Locate the cell with the specified text and output its [x, y] center coordinate. 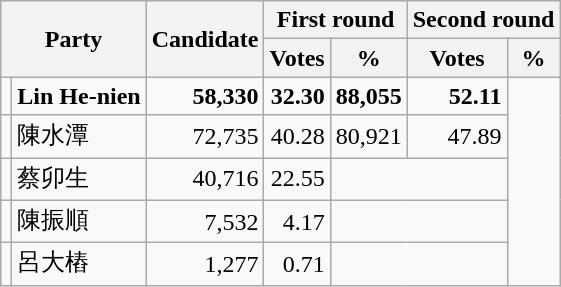
58,330 [205, 96]
蔡卯生 [79, 180]
Lin He-nien [79, 96]
72,735 [205, 136]
80,921 [368, 136]
Party [74, 39]
1,277 [205, 264]
88,055 [368, 96]
40,716 [205, 180]
Candidate [205, 39]
陳水潭 [79, 136]
47.89 [457, 136]
22.55 [297, 180]
52.11 [457, 96]
4.17 [297, 222]
First round [336, 20]
陳振順 [79, 222]
32.30 [297, 96]
7,532 [205, 222]
40.28 [297, 136]
呂大樁 [79, 264]
Second round [484, 20]
0.71 [297, 264]
